Return the [X, Y] coordinate for the center point of the cell that contains the specified text.  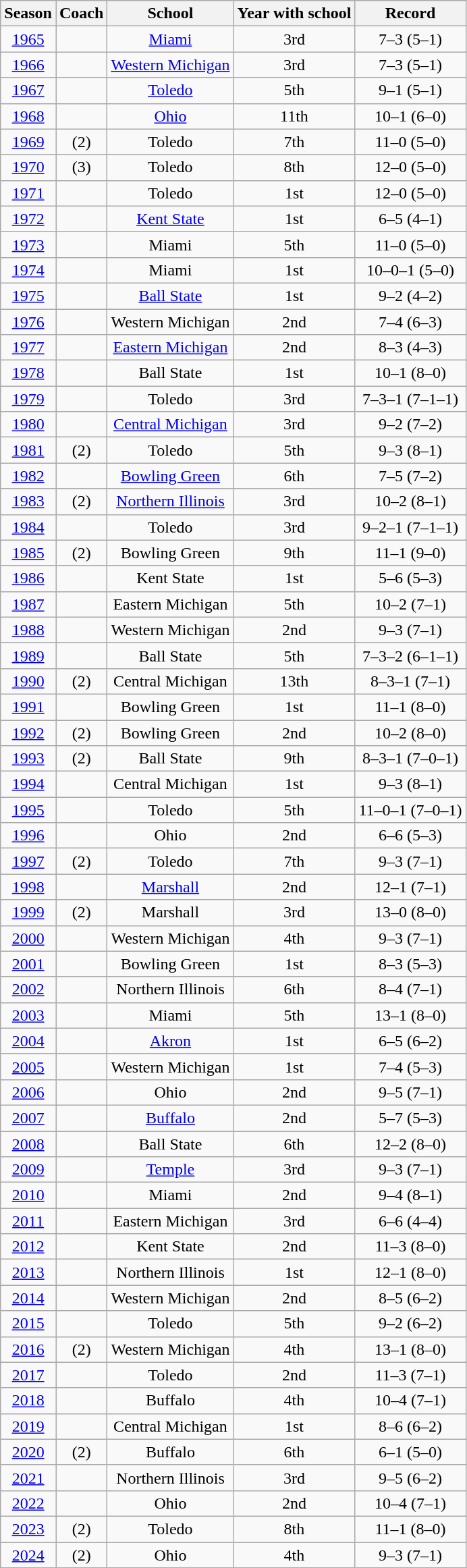
8–3–1 (7–1) [410, 681]
1990 [28, 681]
9–5 (7–1) [410, 1092]
10–2 (7–1) [410, 604]
6–1 (5–0) [410, 1452]
2011 [28, 1221]
7–3–1 (7–1–1) [410, 399]
1966 [28, 65]
2003 [28, 1015]
2013 [28, 1272]
1980 [28, 425]
1985 [28, 553]
1974 [28, 270]
8–5 (6–2) [410, 1298]
12–1 (8–0) [410, 1272]
2010 [28, 1195]
1979 [28, 399]
1981 [28, 450]
1999 [28, 913]
11–3 (8–0) [410, 1247]
Year with school [294, 13]
2023 [28, 1529]
(3) [81, 167]
1997 [28, 861]
11–1 (9–0) [410, 553]
1978 [28, 373]
2002 [28, 990]
Akron [170, 1041]
2021 [28, 1478]
Record [410, 13]
1987 [28, 604]
1991 [28, 707]
2006 [28, 1092]
1967 [28, 90]
2015 [28, 1324]
8–6 (6–2) [410, 1426]
1994 [28, 784]
School [170, 13]
13–0 (8–0) [410, 913]
7–3–2 (6–1–1) [410, 655]
1973 [28, 244]
6–6 (4–4) [410, 1221]
6–6 (5–3) [410, 836]
2007 [28, 1118]
6–5 (6–2) [410, 1041]
9–4 (8–1) [410, 1195]
1969 [28, 142]
1968 [28, 116]
2017 [28, 1375]
1971 [28, 193]
10–2 (8–0) [410, 732]
1970 [28, 167]
1995 [28, 810]
10–1 (6–0) [410, 116]
1996 [28, 836]
9–2–1 (7–1–1) [410, 527]
Temple [170, 1170]
2000 [28, 938]
1984 [28, 527]
6–5 (4–1) [410, 219]
1983 [28, 502]
9–2 (4–2) [410, 296]
8–3 (5–3) [410, 964]
8–4 (7–1) [410, 990]
1972 [28, 219]
2018 [28, 1401]
11–0–1 (7–0–1) [410, 810]
10–0–1 (5–0) [410, 270]
7–4 (6–3) [410, 322]
1993 [28, 759]
2016 [28, 1349]
5–6 (5–3) [410, 578]
1976 [28, 322]
13th [294, 681]
8–3 (4–3) [410, 348]
2005 [28, 1066]
1965 [28, 39]
7–4 (5–3) [410, 1066]
2008 [28, 1144]
2009 [28, 1170]
5–7 (5–3) [410, 1118]
2012 [28, 1247]
1988 [28, 630]
10–2 (8–1) [410, 502]
9–5 (6–2) [410, 1478]
1982 [28, 476]
2019 [28, 1426]
2022 [28, 1503]
2014 [28, 1298]
1977 [28, 348]
9–2 (6–2) [410, 1324]
7–5 (7–2) [410, 476]
1989 [28, 655]
9–2 (7–2) [410, 425]
11–3 (7–1) [410, 1375]
8–3–1 (7–0–1) [410, 759]
12–1 (7–1) [410, 887]
12–2 (8–0) [410, 1144]
2020 [28, 1452]
2001 [28, 964]
1998 [28, 887]
1992 [28, 732]
10–1 (8–0) [410, 373]
11th [294, 116]
2024 [28, 1555]
9–1 (5–1) [410, 90]
1975 [28, 296]
Season [28, 13]
Coach [81, 13]
2004 [28, 1041]
1986 [28, 578]
